Provide the [X, Y] coordinate of the cell's center where the given text is located.  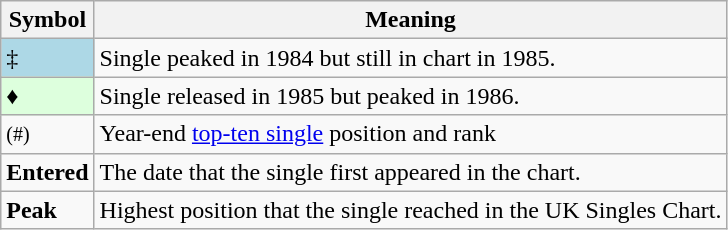
Symbol [48, 20]
Meaning [410, 20]
Highest position that the single reached in the UK Singles Chart. [410, 210]
‡ [48, 58]
Single released in 1985 but peaked in 1986. [410, 96]
The date that the single first appeared in the chart. [410, 172]
♦ [48, 96]
Entered [48, 172]
Single peaked in 1984 but still in chart in 1985. [410, 58]
Year-end top-ten single position and rank [410, 134]
Peak [48, 210]
(#) [48, 134]
